For the text-containing cell, return its midpoint in (X, Y) coordinate format. 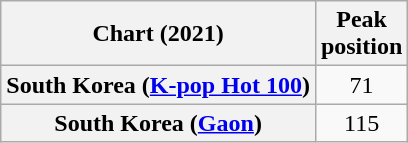
Peakposition (361, 34)
South Korea (K-pop Hot 100) (158, 85)
115 (361, 123)
South Korea (Gaon) (158, 123)
71 (361, 85)
Chart (2021) (158, 34)
